Find where the given text appears and provide that cell's center as (x, y) coordinate. 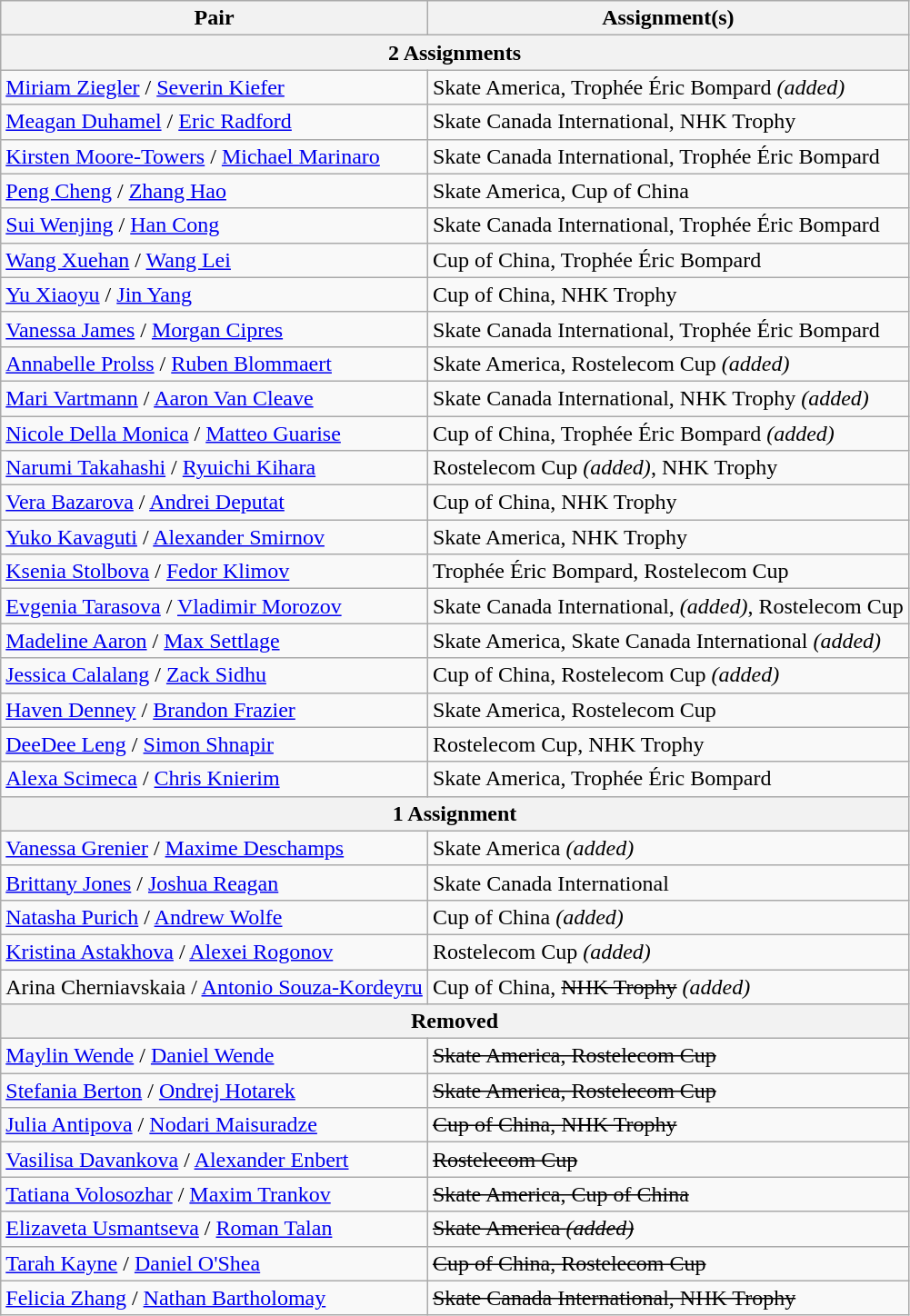
Rostelecom Cup (667, 1160)
1 Assignment (455, 813)
Cup of China, Trophée Éric Bompard (667, 260)
Stefania Berton / Ondrej Hotarek (215, 1091)
Skate America, Skate Canada International (added) (667, 641)
Natasha Purich / Andrew Wolfe (215, 917)
Tatiana Volosozhar / Maxim Trankov (215, 1194)
Vasilisa Davankova / Alexander Enbert (215, 1160)
Cup of China, Rostelecom Cup (667, 1263)
Ksenia Stolbova / Fedor Klimov (215, 572)
Removed (455, 1022)
Mari Vartmann / Aaron Van Cleave (215, 398)
Vanessa James / Morgan Cipres (215, 329)
Pair (215, 18)
Arina Cherniavskaia / Antonio Souza-Kordeyru (215, 986)
Cup of China (added) (667, 917)
Elizaveta Usmantseva / Roman Talan (215, 1229)
Vera Bazarova / Andrei Deputat (215, 503)
Jessica Calalang / Zack Sidhu (215, 675)
Cup of China, Rostelecom Cup (added) (667, 675)
Miriam Ziegler / Severin Kiefer (215, 87)
Skate Canada International, NHK Trophy (added) (667, 398)
Narumi Takahashi / Ryuichi Kihara (215, 468)
Vanessa Grenier / Maxime Deschamps (215, 848)
Alexa Scimeca / Chris Knierim (215, 779)
Nicole Della Monica / Matteo Guarise (215, 434)
Yuko Kavaguti / Alexander Smirnov (215, 537)
Yu Xiaoyu / Jin Yang (215, 294)
Annabelle Prolss / Ruben Blommaert (215, 364)
Skate America, Trophée Éric Bompard (added) (667, 87)
Tarah Kayne / Daniel O'Shea (215, 1263)
Meagan Duhamel / Eric Radford (215, 122)
Rostelecom Cup (added) (667, 952)
Brittany Jones / Joshua Reagan (215, 882)
Trophée Éric Bompard, Rostelecom Cup (667, 572)
Rostelecom Cup (added), NHK Trophy (667, 468)
Skate America, Rostelecom Cup (added) (667, 364)
Skate Canada International (667, 882)
Skate America, NHK Trophy (667, 537)
Cup of China, NHK Trophy (added) (667, 986)
Kristina Astakhova / Alexei Rogonov (215, 952)
Peng Cheng / Zhang Hao (215, 191)
Maylin Wende / Daniel Wende (215, 1056)
Sui Wenjing / Han Cong (215, 225)
Evgenia Tarasova / Vladimir Morozov (215, 606)
2 Assignments (455, 53)
Haven Denney / Brandon Frazier (215, 710)
Assignment(s) (667, 18)
Madeline Aaron / Max Settlage (215, 641)
Kirsten Moore-Towers / Michael Marinaro (215, 156)
Felicia Zhang / Nathan Bartholomay (215, 1298)
Skate Canada International, (added), Rostelecom Cup (667, 606)
Rostelecom Cup, NHK Trophy (667, 744)
Julia Antipova / Nodari Maisuradze (215, 1125)
Skate America, Trophée Éric Bompard (667, 779)
Wang Xuehan / Wang Lei (215, 260)
DeeDee Leng / Simon Shnapir (215, 744)
Cup of China, Trophée Éric Bompard (added) (667, 434)
